Provide the (x, y) coordinate of the cell's center where the given text is located.  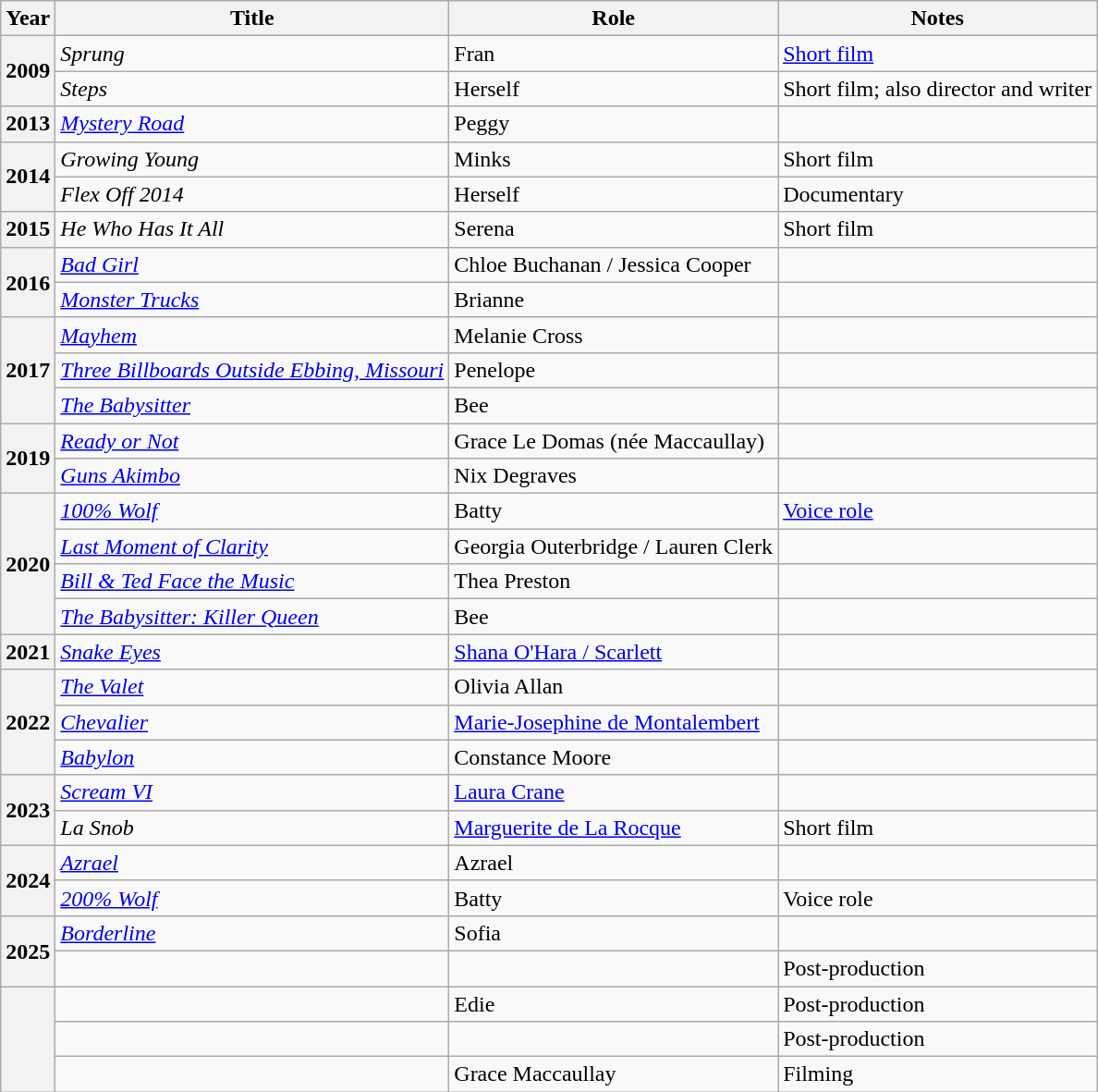
2016 (28, 282)
100% Wolf (252, 511)
2020 (28, 564)
Three Billboards Outside Ebbing, Missouri (252, 370)
The Babysitter: Killer Queen (252, 617)
Georgia Outerbridge / Lauren Clerk (614, 546)
Laura Crane (614, 792)
200% Wolf (252, 898)
The Babysitter (252, 405)
Chloe Buchanan / Jessica Cooper (614, 264)
2017 (28, 370)
The Valet (252, 687)
Marguerite de La Rocque (614, 828)
Chevalier (252, 722)
Scream VI (252, 792)
2009 (28, 71)
Serena (614, 229)
2022 (28, 722)
2015 (28, 229)
Shana O'Hara / Scarlett (614, 652)
2013 (28, 124)
Penelope (614, 370)
Sofia (614, 933)
2021 (28, 652)
Last Moment of Clarity (252, 546)
2023 (28, 810)
Sprung (252, 54)
Olivia Allan (614, 687)
Growing Young (252, 159)
Notes (937, 18)
Fran (614, 54)
Brianne (614, 300)
Year (28, 18)
Minks (614, 159)
Guns Akimbo (252, 476)
Grace Le Domas (née Maccaullay) (614, 441)
Constance Moore (614, 757)
Edie (614, 1003)
Melanie Cross (614, 335)
Short film; also director and writer (937, 89)
Steps (252, 89)
2019 (28, 459)
2014 (28, 177)
Peggy (614, 124)
Filming (937, 1074)
Nix Degraves (614, 476)
Thea Preston (614, 582)
2025 (28, 951)
Marie-Josephine de Montalembert (614, 722)
Mayhem (252, 335)
He Who Has It All (252, 229)
Flex Off 2014 (252, 194)
Babylon (252, 757)
2024 (28, 880)
La Snob (252, 828)
Bill & Ted Face the Music (252, 582)
Mystery Road (252, 124)
Title (252, 18)
Grace Maccaullay (614, 1074)
Documentary (937, 194)
Role (614, 18)
Monster Trucks (252, 300)
Borderline (252, 933)
Snake Eyes (252, 652)
Ready or Not (252, 441)
Bad Girl (252, 264)
